Return the [x, y] coordinate for the center point of the cell that contains the specified text.  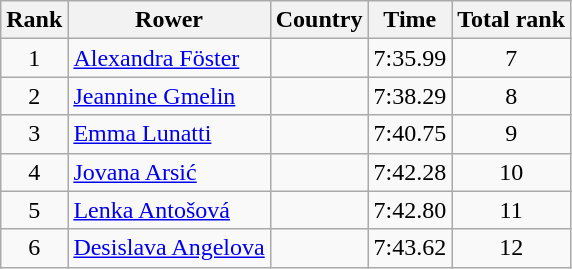
Country [319, 20]
Rower [169, 20]
Emma Lunatti [169, 134]
Lenka Antošová [169, 210]
Desislava Angelova [169, 248]
7:43.62 [410, 248]
11 [512, 210]
Time [410, 20]
10 [512, 172]
1 [34, 58]
7:42.80 [410, 210]
Jeannine Gmelin [169, 96]
Rank [34, 20]
6 [34, 248]
7:42.28 [410, 172]
3 [34, 134]
8 [512, 96]
5 [34, 210]
Alexandra Föster [169, 58]
12 [512, 248]
9 [512, 134]
2 [34, 96]
7:35.99 [410, 58]
7:40.75 [410, 134]
7:38.29 [410, 96]
Total rank [512, 20]
4 [34, 172]
7 [512, 58]
Jovana Arsić [169, 172]
